For the text-containing cell, return its midpoint in (X, Y) coordinate format. 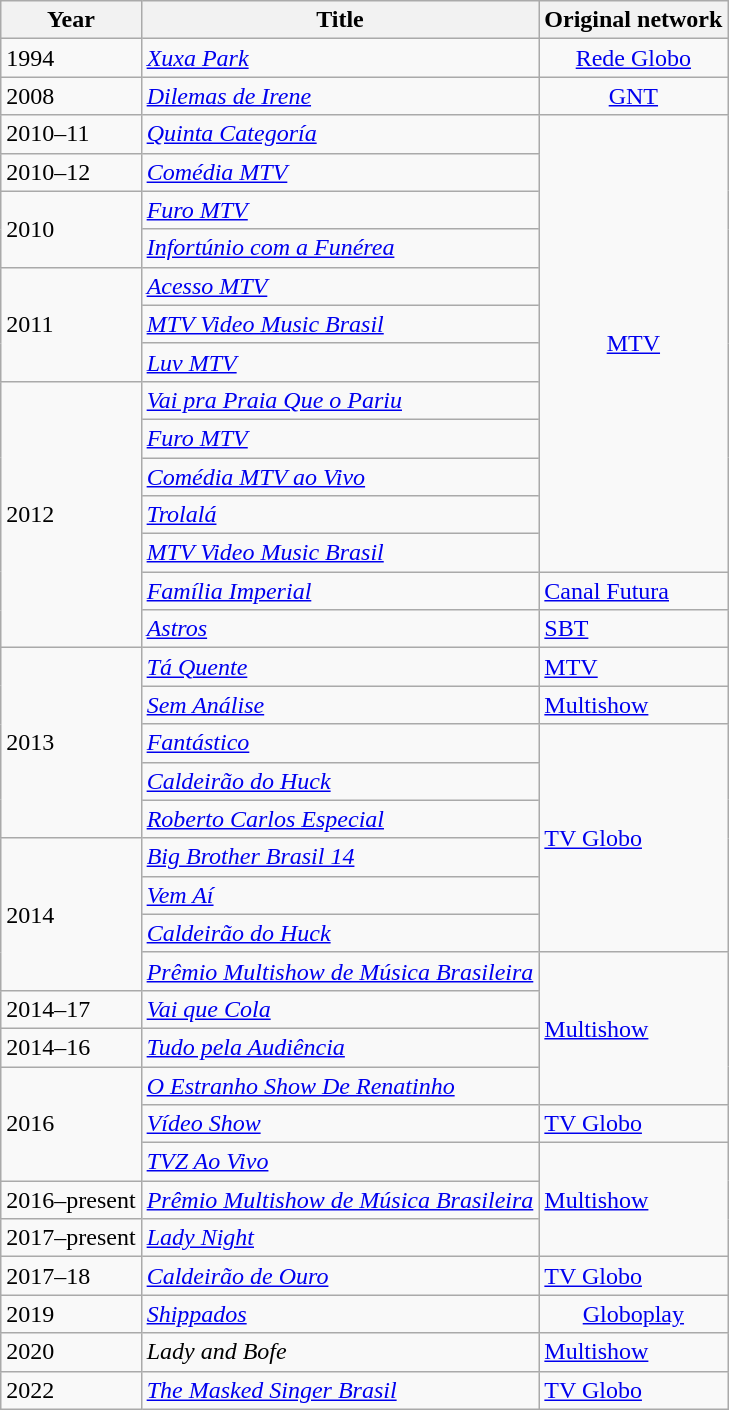
2011 (71, 324)
Vai que Cola (340, 1009)
Shippados (340, 1314)
Roberto Carlos Especial (340, 819)
2010–11 (71, 134)
2017–18 (71, 1276)
2010–12 (71, 172)
Trolalá (340, 515)
1994 (71, 58)
Família Imperial (340, 591)
2016–present (71, 1200)
Vai pra Praia Que o Pariu (340, 400)
Astros (340, 629)
Dilemas de Irene (340, 96)
2017–present (71, 1238)
Xuxa Park (340, 58)
Infortúnio com a Funérea (340, 248)
2016 (71, 1123)
Big Brother Brasil 14 (340, 857)
Title (340, 20)
2012 (71, 514)
Luv MTV (340, 362)
Comédia MTV (340, 172)
2022 (71, 1390)
2014 (71, 914)
The Masked Singer Brasil (340, 1390)
SBT (634, 629)
TVZ Ao Vivo (340, 1162)
Canal Futura (634, 591)
2010 (71, 229)
Year (71, 20)
Vídeo Show (340, 1124)
Caldeirão de Ouro (340, 1276)
Lady and Bofe (340, 1352)
Vem Aí (340, 895)
O Estranho Show De Renatinho (340, 1085)
2020 (71, 1352)
2019 (71, 1314)
Tá Quente (340, 667)
Lady Night (340, 1238)
Acesso MTV (340, 286)
2013 (71, 743)
Fantástico (340, 743)
GNT (634, 96)
Sem Análise (340, 705)
Quinta Categoría (340, 134)
Globoplay (634, 1314)
Comédia MTV ao Vivo (340, 477)
Tudo pela Audiência (340, 1047)
2014–16 (71, 1047)
Rede Globo (634, 58)
2008 (71, 96)
2014–17 (71, 1009)
Original network (634, 20)
